Return (X, Y) of the center of cell containing provided text 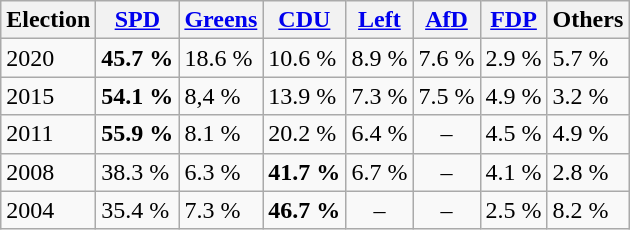
5.7 % (588, 58)
2.9 % (514, 58)
4.5 % (514, 134)
41.7 % (304, 172)
38.3 % (138, 172)
6.4 % (380, 134)
13.9 % (304, 96)
FDP (514, 20)
2020 (48, 58)
4.1 % (514, 172)
35.4 % (138, 210)
2008 (48, 172)
7.6 % (446, 58)
2.5 % (514, 210)
Left (380, 20)
3.2 % (588, 96)
6.7 % (380, 172)
45.7 % (138, 58)
AfD (446, 20)
54.1 % (138, 96)
SPD (138, 20)
Election (48, 20)
2004 (48, 210)
46.7 % (304, 210)
8,4 % (221, 96)
55.9 % (138, 134)
8.9 % (380, 58)
Greens (221, 20)
8.2 % (588, 210)
2.8 % (588, 172)
CDU (304, 20)
18.6 % (221, 58)
7.5 % (446, 96)
6.3 % (221, 172)
20.2 % (304, 134)
Others (588, 20)
8.1 % (221, 134)
10.6 % (304, 58)
2015 (48, 96)
2011 (48, 134)
